Search for the cell housing the specified text and yield its [X, Y] center coordinate. 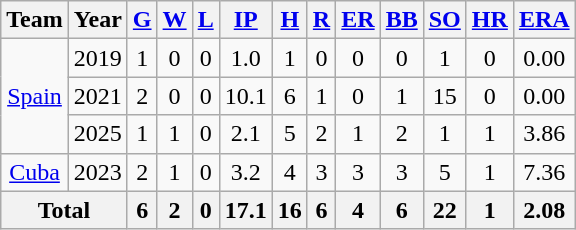
Year [98, 20]
2021 [98, 96]
HR [490, 20]
7.36 [544, 172]
IP [246, 20]
2.1 [246, 134]
10.1 [246, 96]
Total [64, 210]
3.2 [246, 172]
SO [444, 20]
L [206, 20]
ER [358, 20]
BB [402, 20]
G [142, 20]
1.0 [246, 58]
2025 [98, 134]
15 [444, 96]
Team [35, 20]
22 [444, 210]
Spain [35, 96]
H [290, 20]
3.86 [544, 134]
16 [290, 210]
R [321, 20]
Cuba [35, 172]
ERA [544, 20]
2.08 [544, 210]
W [174, 20]
2019 [98, 58]
2023 [98, 172]
17.1 [246, 210]
